Pinpoint the cell where the given text exists, returning its [X, Y] midpoint coordinate. 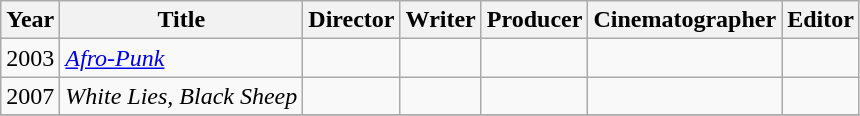
Cinematographer [685, 20]
Director [352, 20]
2003 [30, 58]
Producer [534, 20]
Editor [821, 20]
White Lies, Black Sheep [182, 96]
2007 [30, 96]
Afro-Punk [182, 58]
Title [182, 20]
Writer [440, 20]
Year [30, 20]
